Pinpoint the cell where the given text exists, returning its [X, Y] midpoint coordinate. 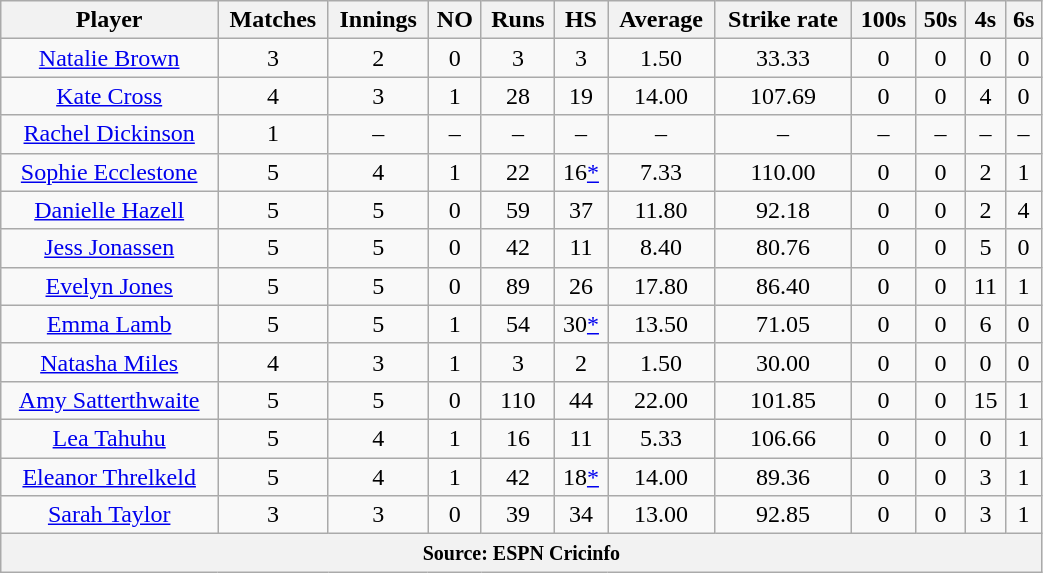
13.00 [662, 515]
7.33 [662, 172]
30.00 [784, 362]
Evelyn Jones [110, 286]
22 [518, 172]
8.40 [662, 248]
16 [518, 438]
26 [580, 286]
Danielle Hazell [110, 210]
107.69 [784, 96]
Matches [274, 20]
50s [940, 20]
37 [580, 210]
Average [662, 20]
18* [580, 477]
Natalie Brown [110, 58]
6s [1024, 20]
30* [580, 324]
Emma Lamb [110, 324]
Kate Cross [110, 96]
Innings [378, 20]
Lea Tahuhu [110, 438]
44 [580, 400]
Natasha Miles [110, 362]
54 [518, 324]
11.80 [662, 210]
92.85 [784, 515]
4s [986, 20]
Sarah Taylor [110, 515]
89 [518, 286]
Sophie Ecclestone [110, 172]
106.66 [784, 438]
71.05 [784, 324]
HS [580, 20]
80.76 [784, 248]
Strike rate [784, 20]
Rachel Dickinson [110, 134]
6 [986, 324]
NO [454, 20]
Source: ESPN Cricinfo [522, 553]
86.40 [784, 286]
Player [110, 20]
Eleanor Threlkeld [110, 477]
110 [518, 400]
22.00 [662, 400]
Amy Satterthwaite [110, 400]
92.18 [784, 210]
Jess Jonassen [110, 248]
101.85 [784, 400]
5.33 [662, 438]
39 [518, 515]
34 [580, 515]
33.33 [784, 58]
100s [883, 20]
16* [580, 172]
28 [518, 96]
19 [580, 96]
Runs [518, 20]
59 [518, 210]
110.00 [784, 172]
89.36 [784, 477]
15 [986, 400]
17.80 [662, 286]
13.50 [662, 324]
